Pinpoint the cell where the given text exists, returning its [x, y] midpoint coordinate. 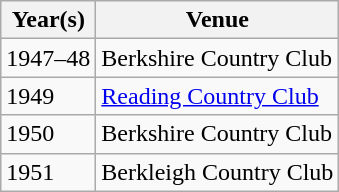
Berkleigh Country Club [218, 172]
Reading Country Club [218, 96]
Year(s) [48, 20]
1950 [48, 134]
Venue [218, 20]
1949 [48, 96]
1951 [48, 172]
1947–48 [48, 58]
